Output the (X, Y) coordinate of the center of the cell containing the given text.  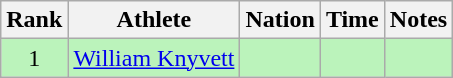
Rank (34, 20)
Time (352, 20)
Athlete (154, 20)
William Knyvett (154, 58)
Notes (418, 20)
1 (34, 58)
Nation (280, 20)
